Capture the cell that displays the provided text and extract its (x, y) central coordinate. 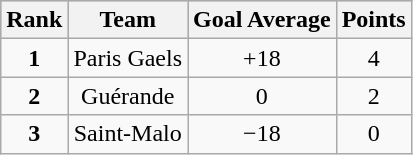
Saint-Malo (128, 134)
Paris Gaels (128, 58)
+18 (262, 58)
−18 (262, 134)
Guérande (128, 96)
Team (128, 20)
1 (34, 58)
Points (374, 20)
4 (374, 58)
Goal Average (262, 20)
3 (34, 134)
Rank (34, 20)
